From the cell containing the given text, extract its center point as (X, Y) coordinate. 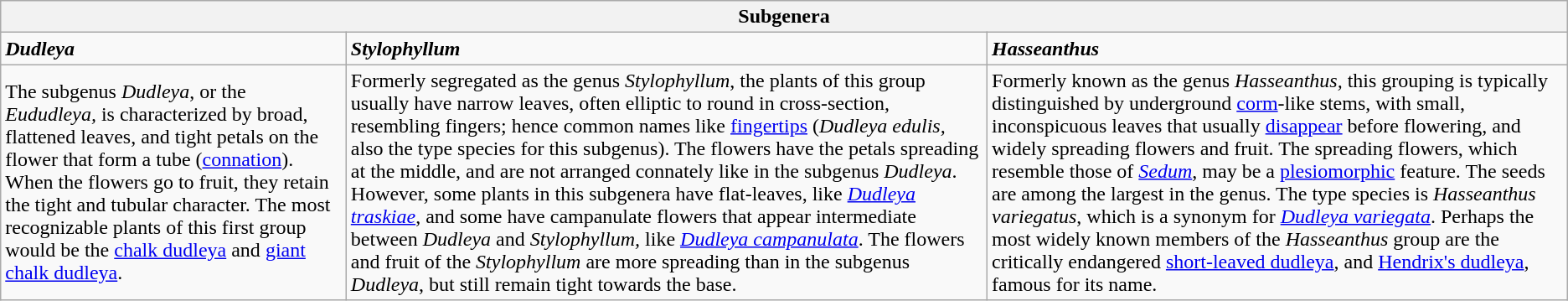
Hasseanthus (1278, 49)
Subgenera (784, 17)
Dudleya (174, 49)
Stylophyllum (667, 49)
